Scan for the cell matching the given text and deliver its (X, Y) coordinate at center. 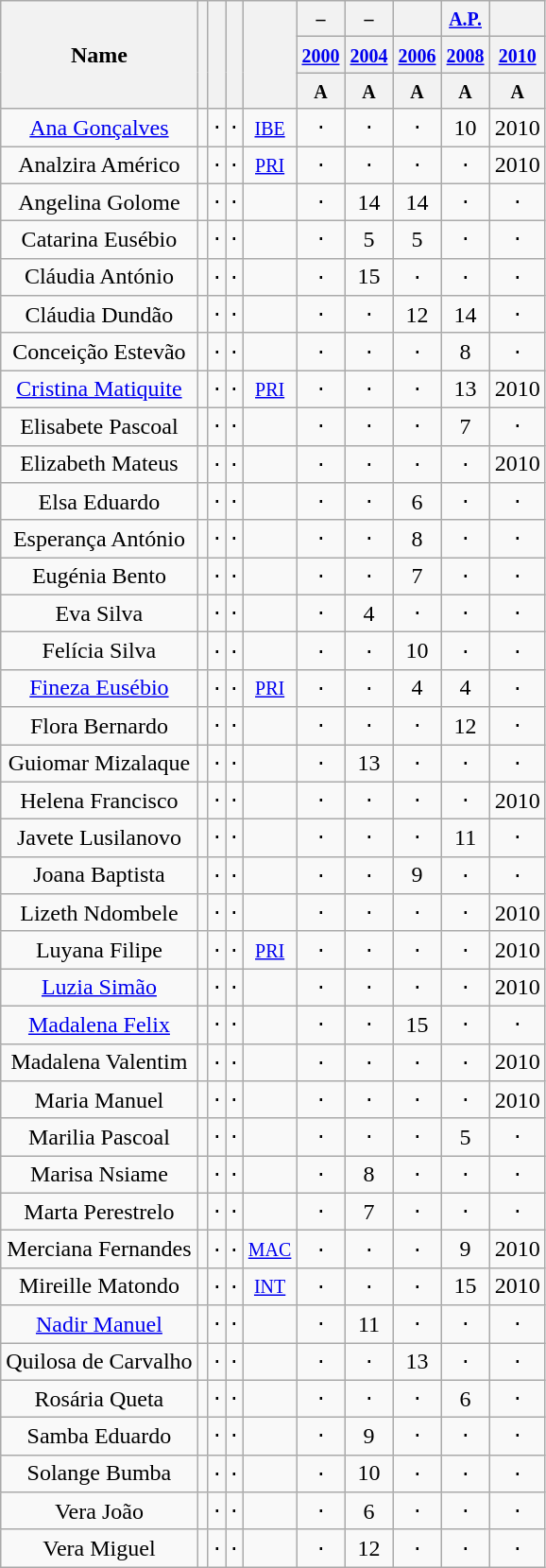
Fineza Eusébio (99, 688)
Esperança António (99, 539)
Elisabete Pascoal (99, 426)
Cláudia Dundão (99, 315)
Marta Perestrelo (99, 1212)
2008 (465, 55)
Eugénia Bento (99, 577)
Quilosa de Carvalho (99, 1361)
Maria Manuel (99, 1100)
Ana Gonçalves (99, 128)
Eva Silva (99, 613)
Madalena Valentim (99, 1062)
Guiomar Mizalaque (99, 764)
Joana Baptista (99, 875)
Elsa Eduardo (99, 502)
Vera João (99, 1511)
Marisa Nsiame (99, 1175)
2006 (418, 55)
Elizabeth Mateus (99, 464)
Angelina Golome (99, 202)
Helena Francisco (99, 801)
Flora Bernardo (99, 726)
Merciana Fernandes (99, 1249)
Name (99, 55)
IBE (270, 128)
Mireille Matondo (99, 1286)
2004 (368, 55)
Madalena Felix (99, 1025)
Rosária Queta (99, 1399)
Cláudia António (99, 277)
Solange Bumba (99, 1473)
Luzia Simão (99, 988)
MAC (270, 1249)
Marilia Pascoal (99, 1137)
Conceição Estevão (99, 352)
Javete Lusilanovo (99, 838)
Felícia Silva (99, 651)
Samba Eduardo (99, 1437)
Cristina Matiquite (99, 389)
Catarina Eusébio (99, 240)
2000 (321, 55)
Lizeth Ndombele (99, 913)
Analzira Américo (99, 164)
A.P. (465, 19)
Nadir Manuel (99, 1324)
INT (270, 1286)
Luyana Filipe (99, 950)
Vera Miguel (99, 1548)
